Locate the cell with the specified text and output its [X, Y] center coordinate. 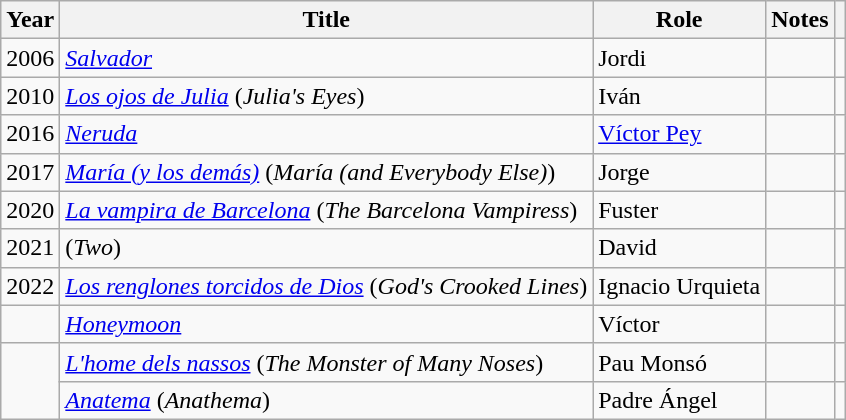
Víctor [680, 324]
Neruda [326, 134]
Salvador [326, 58]
Fuster [680, 210]
María (y los demás) (María (and Everybody Else)) [326, 172]
2022 [30, 286]
L'home dels nassos (The Monster of Many Noses) [326, 362]
Iván [680, 96]
Role [680, 20]
2016 [30, 134]
Padre Ángel [680, 400]
Jorge [680, 172]
Víctor Pey [680, 134]
Pau Monsó [680, 362]
Ignacio Urquieta [680, 286]
Jordi [680, 58]
Year [30, 20]
Honeymoon [326, 324]
2021 [30, 248]
Los ojos de Julia (Julia's Eyes) [326, 96]
La vampira de Barcelona (The Barcelona Vampiress) [326, 210]
Anatema (Anathema) [326, 400]
Los renglones torcidos de Dios (God's Crooked Lines) [326, 286]
Title [326, 20]
(Two) [326, 248]
2017 [30, 172]
2006 [30, 58]
David [680, 248]
2020 [30, 210]
2010 [30, 96]
Notes [800, 20]
